Capture the cell that displays the provided text and extract its (X, Y) central coordinate. 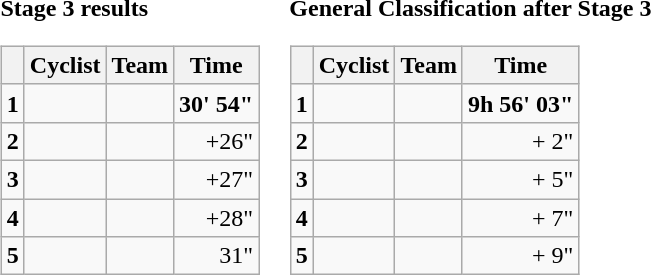
+ 9" (520, 256)
30' 54" (216, 103)
+ 5" (520, 179)
31" (216, 256)
9h 56' 03" (520, 103)
+28" (216, 217)
+ 2" (520, 141)
+27" (216, 179)
+26" (216, 141)
+ 7" (520, 217)
